Return [X, Y] of the center of cell containing provided text 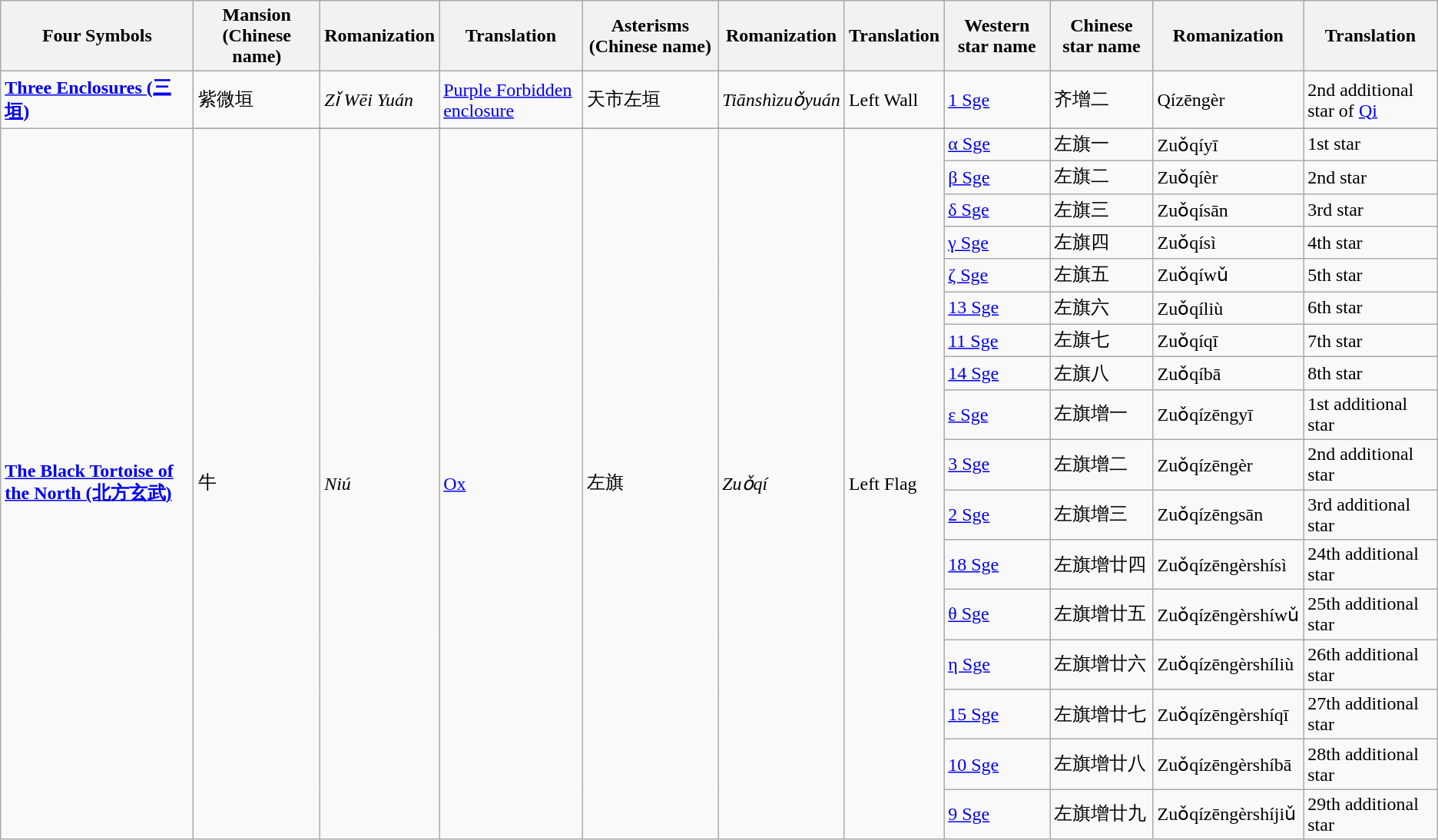
左旗五 [1102, 275]
24th additional star [1370, 565]
左旗四 [1102, 243]
Zuǒqí [782, 484]
δ Sge [997, 210]
Niú [379, 484]
10 Sge [997, 765]
Zuǒqíyī [1228, 144]
Zuǒqísān [1228, 210]
θ Sge [997, 614]
左旗 [650, 484]
左旗增廿八 [1102, 765]
Qízēngèr [1228, 100]
2nd additional star of Qi [1370, 100]
1st star [1370, 144]
Left Wall [894, 100]
左旗六 [1102, 309]
左旗增一 [1102, 415]
11 Sge [997, 341]
3 Sge [997, 464]
Zuǒqízēngèrshísì [1228, 565]
26th additional star [1370, 665]
左旗增三 [1102, 514]
4th star [1370, 243]
左旗增二 [1102, 464]
Zuǒqízēngèrshíjiǔ [1228, 814]
Zuǒqízēngèr [1228, 464]
γ Sge [997, 243]
The Black Tortoise of the North (北方玄武) [97, 484]
β Sge [997, 177]
8th star [1370, 373]
Mansion (Chinese name) [257, 36]
左旗八 [1102, 373]
左旗增廿九 [1102, 814]
Tiānshìzuǒyuán [782, 100]
齐增二 [1102, 100]
左旗三 [1102, 210]
左旗增廿四 [1102, 565]
Zǐ Wēi Yuán [379, 100]
Zuǒqízēngèrshíqī [1228, 714]
Zuǒqíbā [1228, 373]
14 Sge [997, 373]
29th additional star [1370, 814]
天市左垣 [650, 100]
Four Symbols [97, 36]
Left Flag [894, 484]
5th star [1370, 275]
3rd additional star [1370, 514]
Chinese star name [1102, 36]
15 Sge [997, 714]
Zuǒqísì [1228, 243]
Ox [511, 484]
3rd star [1370, 210]
左旗二 [1102, 177]
Zuǒqíliù [1228, 309]
Zuǒqízēngèrshíbā [1228, 765]
Three Enclosures (三垣) [97, 100]
ε Sge [997, 415]
2nd additional star [1370, 464]
Zuǒqízēngsān [1228, 514]
η Sge [997, 665]
牛 [257, 484]
9 Sge [997, 814]
左旗增廿六 [1102, 665]
1st additional star [1370, 415]
6th star [1370, 309]
Zuǒqíqī [1228, 341]
左旗七 [1102, 341]
Western star name [997, 36]
Zuǒqízēngèrshíwǔ [1228, 614]
2nd star [1370, 177]
Asterisms (Chinese name) [650, 36]
左旗一 [1102, 144]
1 Sge [997, 100]
左旗增廿五 [1102, 614]
Zuǒqízēngèrshíliù [1228, 665]
27th additional star [1370, 714]
13 Sge [997, 309]
ζ Sge [997, 275]
2 Sge [997, 514]
28th additional star [1370, 765]
紫微垣 [257, 100]
Purple Forbidden enclosure [511, 100]
18 Sge [997, 565]
25th additional star [1370, 614]
α Sge [997, 144]
Zuǒqíwǔ [1228, 275]
7th star [1370, 341]
左旗增廿七 [1102, 714]
Zuǒqízēngyī [1228, 415]
Zuǒqíèr [1228, 177]
